Determine the [X, Y] coordinate at the center of the cell enclosing the given text.  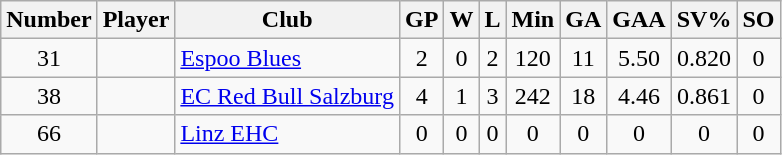
0.861 [704, 96]
Number [49, 20]
Club [288, 20]
5.50 [639, 58]
242 [533, 96]
Min [533, 20]
SO [758, 20]
31 [49, 58]
18 [584, 96]
SV% [704, 20]
EC Red Bull Salzburg [288, 96]
Linz EHC [288, 134]
Espoo Blues [288, 58]
W [462, 20]
3 [492, 96]
66 [49, 134]
38 [49, 96]
11 [584, 58]
120 [533, 58]
0.820 [704, 58]
Player [136, 20]
GAA [639, 20]
4.46 [639, 96]
4 [421, 96]
GA [584, 20]
1 [462, 96]
L [492, 20]
GP [421, 20]
